Output the (x, y) coordinate of the center of the cell containing the given text.  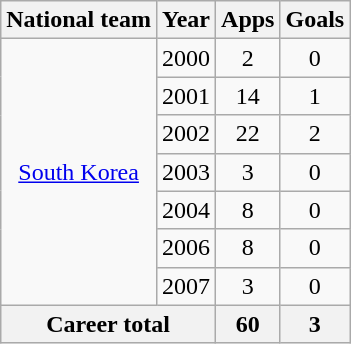
Career total (108, 324)
Apps (248, 20)
1 (315, 96)
South Korea (79, 172)
60 (248, 324)
2006 (186, 248)
2003 (186, 172)
2001 (186, 96)
2007 (186, 286)
National team (79, 20)
Goals (315, 20)
22 (248, 134)
2000 (186, 58)
Year (186, 20)
2002 (186, 134)
2004 (186, 210)
14 (248, 96)
